Locate the cell with the specified text and output its [x, y] center coordinate. 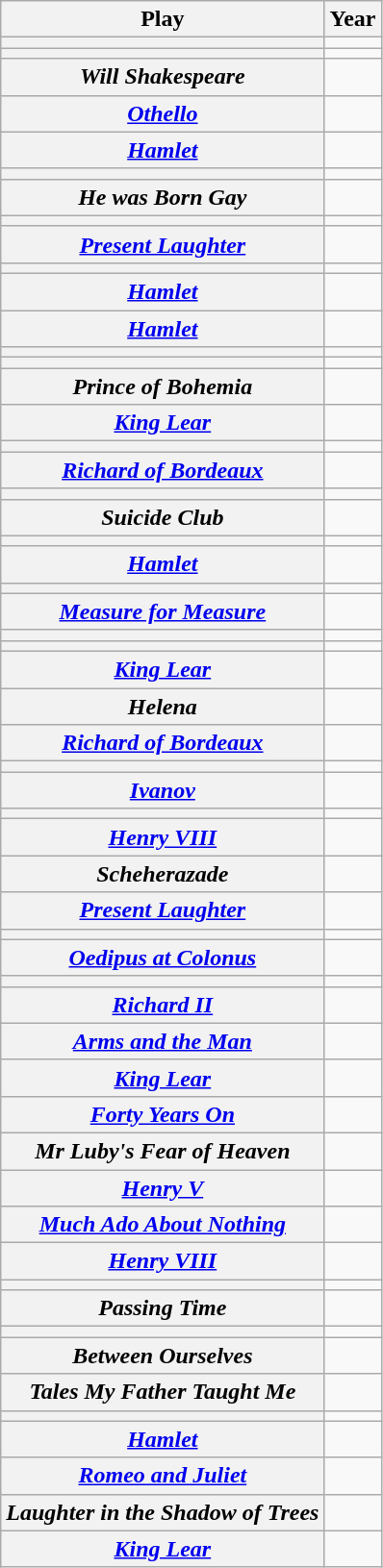
Year [352, 19]
Henry V [163, 1187]
Passing Time [163, 1308]
Romeo and Juliet [163, 1476]
Mr Luby's Fear of Heaven [163, 1151]
Play [163, 19]
Prince of Bohemia [163, 386]
Richard II [163, 1005]
Suicide Club [163, 517]
Scheherazade [163, 874]
Laughter in the Shadow of Trees [163, 1512]
Will Shakespeare [163, 77]
Measure for Measure [163, 611]
Oedipus at Colonus [163, 958]
Ivanov [163, 790]
Tales My Father Taught Me [163, 1392]
Arms and the Man [163, 1041]
Forty Years On [163, 1114]
He was Born Gay [163, 197]
Between Ourselves [163, 1356]
Othello [163, 113]
Much Ado About Nothing [163, 1225]
Helena [163, 707]
